Search for the cell housing the specified text and yield its [X, Y] center coordinate. 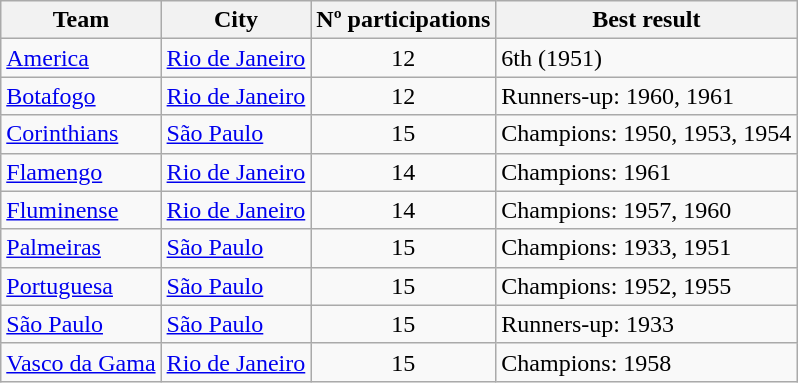
Corinthians [81, 134]
City [236, 20]
Runners-up: 1933 [646, 324]
Champions: 1958 [646, 362]
Champions: 1950, 1953, 1954 [646, 134]
Portuguesa [81, 286]
Runners-up: 1960, 1961 [646, 96]
Vasco da Gama [81, 362]
Palmeiras [81, 248]
Best result [646, 20]
Team [81, 20]
6th (1951) [646, 58]
Champions: 1961 [646, 172]
Champions: 1952, 1955 [646, 286]
Fluminense [81, 210]
Champions: 1957, 1960 [646, 210]
Champions: 1933, 1951 [646, 248]
America [81, 58]
Nº participations [404, 20]
Flamengo [81, 172]
Botafogo [81, 96]
